Identify which cell holds the provided text, then report its (x, y) central coordinate. 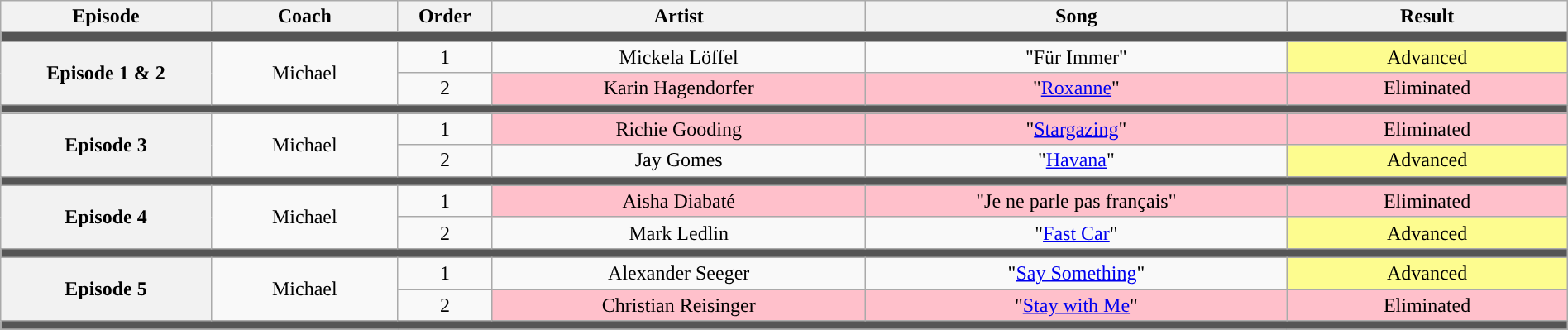
Episode 4 (106, 217)
"Für Immer" (1077, 57)
"Stargazing" (1077, 129)
Mark Ledlin (678, 232)
Order (445, 17)
Aisha Diabaté (678, 201)
"Fast Car" (1077, 232)
Jay Gomes (678, 160)
Coach (304, 17)
Episode 5 (106, 289)
"Roxanne" (1077, 88)
Richie Gooding (678, 129)
Artist (678, 17)
Episode 3 (106, 145)
Karin Hagendorfer (678, 88)
Alexander Seeger (678, 273)
"Say Something" (1077, 273)
"Stay with Me" (1077, 305)
Song (1077, 17)
Christian Reisinger (678, 305)
Mickela Löffel (678, 57)
Result (1427, 17)
"Havana" (1077, 160)
Episode 1 & 2 (106, 73)
Episode (106, 17)
"Je ne parle pas français" (1077, 201)
